Return (X, Y) of the center of cell containing provided text 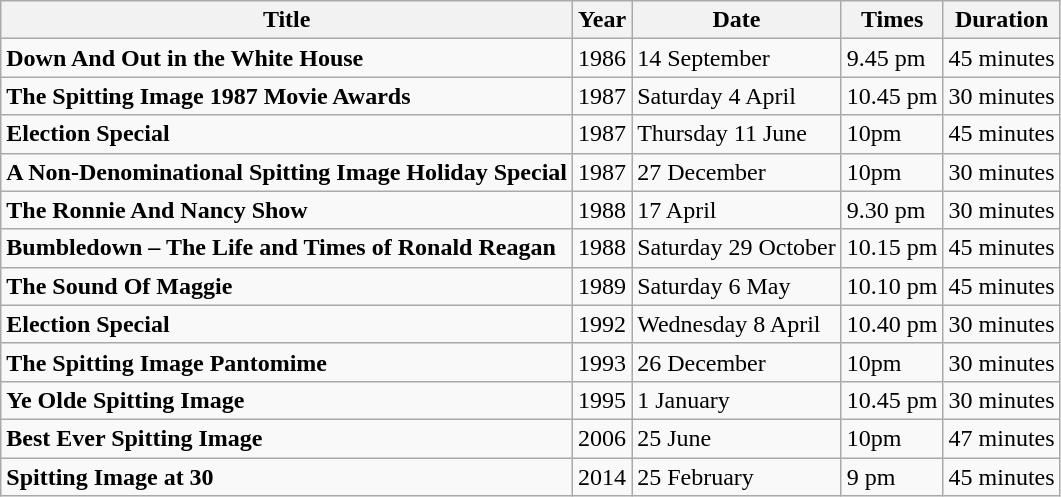
Title (287, 20)
Wednesday 8 April (737, 324)
Ye Olde Spitting Image (287, 400)
Saturday 6 May (737, 286)
27 December (737, 172)
2014 (602, 477)
Year (602, 20)
14 September (737, 58)
1986 (602, 58)
Times (892, 20)
The Ronnie And Nancy Show (287, 210)
Down And Out in the White House (287, 58)
2006 (602, 438)
1995 (602, 400)
1 January (737, 400)
Date (737, 20)
1989 (602, 286)
The Sound Of Maggie (287, 286)
9.30 pm (892, 210)
10.40 pm (892, 324)
9.45 pm (892, 58)
Bumbledown – The Life and Times of Ronald Reagan (287, 248)
Saturday 4 April (737, 96)
9 pm (892, 477)
17 April (737, 210)
1992 (602, 324)
10.15 pm (892, 248)
Thursday 11 June (737, 134)
25 June (737, 438)
The Spitting Image Pantomime (287, 362)
Best Ever Spitting Image (287, 438)
47 minutes (1002, 438)
The Spitting Image 1987 Movie Awards (287, 96)
26 December (737, 362)
Spitting Image at 30 (287, 477)
25 February (737, 477)
Saturday 29 October (737, 248)
A Non-Denominational Spitting Image Holiday Special (287, 172)
10.10 pm (892, 286)
1993 (602, 362)
Duration (1002, 20)
